Extract the [x, y] coordinate from the center of the cell holding the provided text.  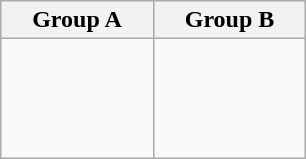
Group B [230, 20]
Group A [78, 20]
